Extract the (x, y) coordinate from the center of the cell holding the provided text.  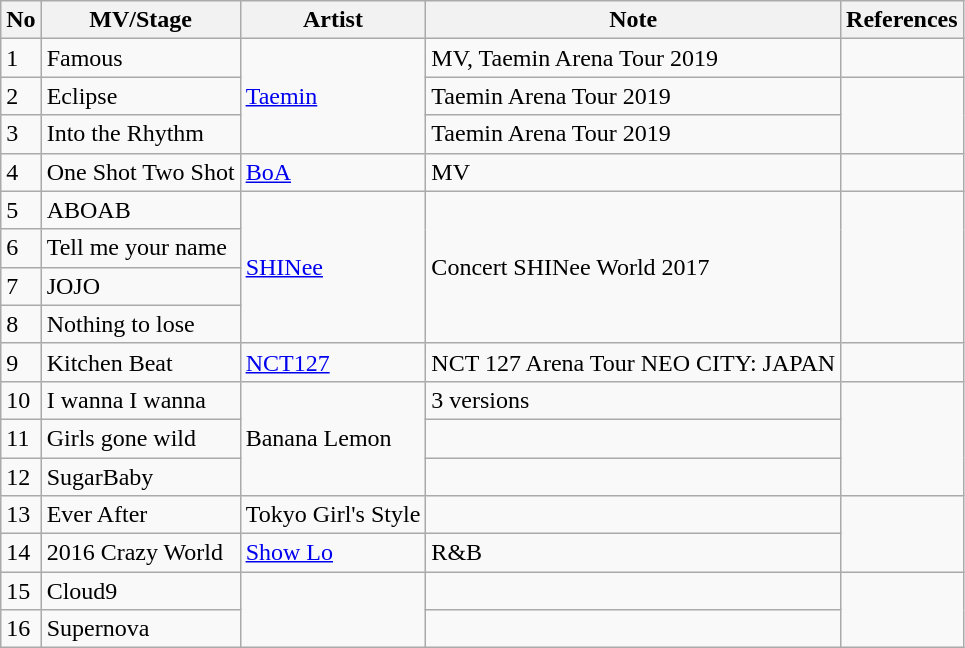
MV/Stage (140, 20)
Show Lo (333, 553)
13 (21, 515)
ABOAB (140, 210)
Famous (140, 58)
4 (21, 172)
1 (21, 58)
SHINee (333, 267)
3 versions (634, 400)
References (902, 20)
Banana Lemon (333, 438)
SugarBaby (140, 477)
MV (634, 172)
MV, Taemin Arena Tour 2019 (634, 58)
2 (21, 96)
JOJO (140, 286)
15 (21, 591)
Kitchen Beat (140, 362)
Into the Rhythm (140, 134)
NCT127 (333, 362)
10 (21, 400)
11 (21, 438)
Taemin (333, 96)
9 (21, 362)
Artist (333, 20)
NCT 127 Arena Tour NEO CITY: JAPAN (634, 362)
12 (21, 477)
One Shot Two Shot (140, 172)
Girls gone wild (140, 438)
Tokyo Girl's Style (333, 515)
8 (21, 324)
BoA (333, 172)
R&B (634, 553)
Concert SHINee World 2017 (634, 267)
3 (21, 134)
Tell me your name (140, 248)
Nothing to lose (140, 324)
6 (21, 248)
7 (21, 286)
I wanna I wanna (140, 400)
Supernova (140, 629)
Note (634, 20)
Ever After (140, 515)
16 (21, 629)
Eclipse (140, 96)
No (21, 20)
5 (21, 210)
14 (21, 553)
2016 Crazy World (140, 553)
Cloud9 (140, 591)
